Pinpoint the cell where the given text exists, returning its (x, y) midpoint coordinate. 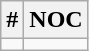
# (12, 20)
NOC (56, 20)
